Locate the cell with the specified text and output its (X, Y) center coordinate. 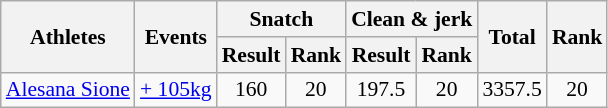
Athletes (68, 36)
3357.5 (512, 90)
197.5 (381, 90)
Events (176, 36)
Clean & jerk (412, 19)
Total (512, 36)
160 (252, 90)
Snatch (282, 19)
+ 105kg (176, 90)
Alesana Sione (68, 90)
